Scan for the cell matching the given text and deliver its [X, Y] coordinate at center. 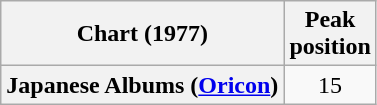
Japanese Albums (Oricon) [142, 85]
Chart (1977) [142, 34]
Peakposition [330, 34]
15 [330, 85]
